Detect which cell encompasses the target text, then output its [X, Y] center coordinate. 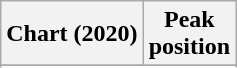
Peakposition [189, 34]
Chart (2020) [72, 34]
